Locate the cell with the specified text and output its [X, Y] center coordinate. 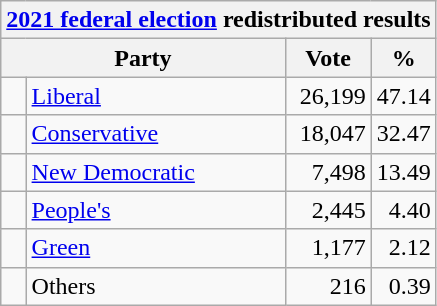
Others [156, 286]
7,498 [328, 172]
% [404, 58]
26,199 [328, 96]
2,445 [328, 210]
Liberal [156, 96]
People's [156, 210]
2021 federal election redistributed results [218, 20]
Party [143, 58]
32.47 [404, 134]
4.40 [404, 210]
18,047 [328, 134]
47.14 [404, 96]
1,177 [328, 248]
Conservative [156, 134]
216 [328, 286]
0.39 [404, 286]
Green [156, 248]
New Democratic [156, 172]
2.12 [404, 248]
Vote [328, 58]
13.49 [404, 172]
